Extract the (X, Y) coordinate from the center of the cell holding the provided text.  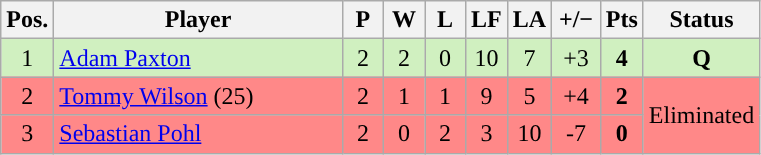
W (404, 20)
Player (198, 20)
+4 (576, 96)
Q (701, 58)
Tommy Wilson (25) (198, 96)
9 (487, 96)
Adam Paxton (198, 58)
L (444, 20)
+3 (576, 58)
Status (701, 20)
P (362, 20)
4 (622, 58)
Pts (622, 20)
+/− (576, 20)
7 (529, 58)
Pos. (28, 20)
Sebastian Pohl (198, 134)
-7 (576, 134)
Eliminated (701, 115)
LA (529, 20)
5 (529, 96)
LF (487, 20)
